Output the (X, Y) coordinate of the center of the cell containing the given text.  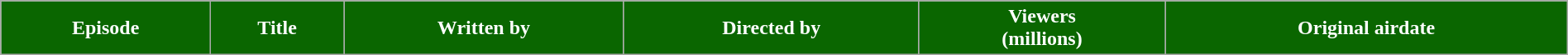
Viewers(millions) (1042, 28)
Written by (485, 28)
Title (278, 28)
Directed by (771, 28)
Episode (106, 28)
Original airdate (1366, 28)
